Search for the cell housing the specified text and yield its [X, Y] center coordinate. 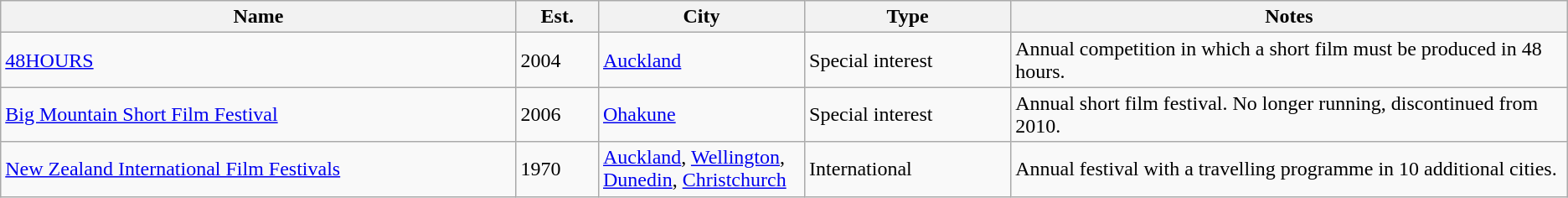
Annual competition in which a short film must be produced in 48 hours. [1290, 60]
Annual short film festival. No longer running, discontinued from 2010. [1290, 114]
Big Mountain Short Film Festival [258, 114]
Type [908, 17]
Ohakune [701, 114]
Notes [1290, 17]
Auckland, Wellington, Dunedin, Christchurch [701, 169]
New Zealand International Film Festivals [258, 169]
Est. [557, 17]
2004 [557, 60]
City [701, 17]
2006 [557, 114]
Annual festival with a travelling programme in 10 additional cities. [1290, 169]
Name [258, 17]
48HOURS [258, 60]
International [908, 169]
1970 [557, 169]
Auckland [701, 60]
